Search for the cell housing the specified text and yield its (X, Y) center coordinate. 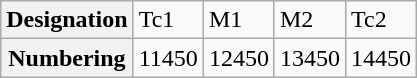
M2 (310, 20)
Tc1 (168, 20)
Numbering (67, 58)
Tc2 (380, 20)
12450 (238, 58)
11450 (168, 58)
13450 (310, 58)
Designation (67, 20)
M1 (238, 20)
14450 (380, 58)
